Determine the (x, y) coordinate at the center of the cell enclosing the given text.  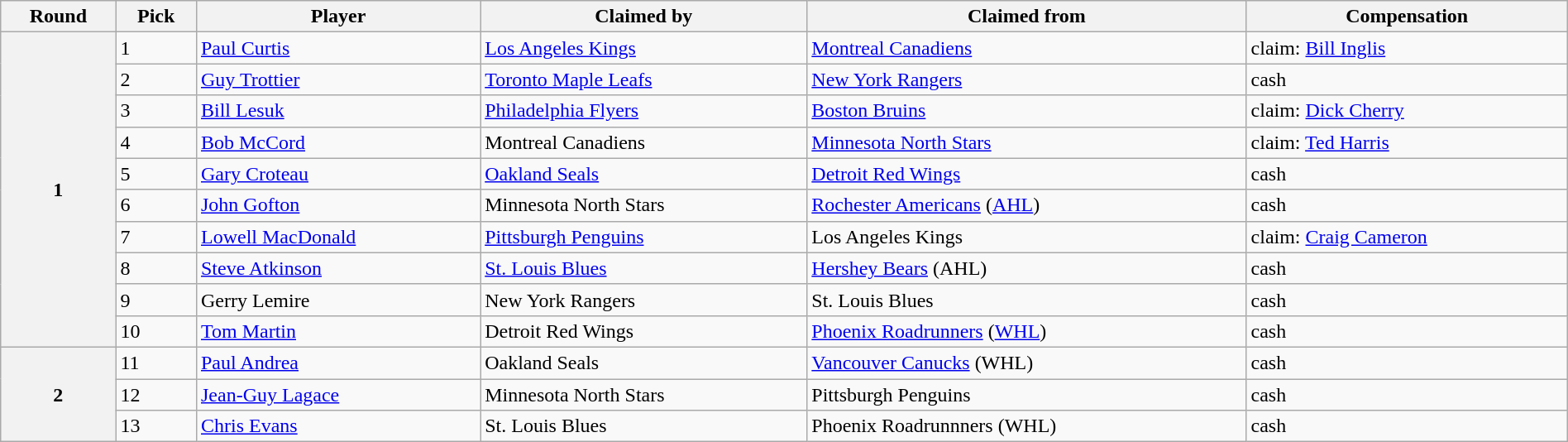
Claimed from (1027, 17)
4 (156, 142)
Philadelphia Flyers (643, 111)
Vancouver Canucks (WHL) (1027, 363)
10 (156, 331)
Jean-Guy Lagace (337, 395)
Hershey Bears (AHL) (1027, 268)
9 (156, 300)
3 (156, 111)
Paul Curtis (337, 48)
Guy Trottier (337, 79)
Boston Bruins (1027, 111)
Toronto Maple Leafs (643, 79)
claim: Craig Cameron (1407, 237)
Pick (156, 17)
Rochester Americans (AHL) (1027, 205)
Phoenix Roadrunnners (WHL) (1027, 426)
Gerry Lemire (337, 300)
Bob McCord (337, 142)
Claimed by (643, 17)
Tom Martin (337, 331)
6 (156, 205)
13 (156, 426)
Bill Lesuk (337, 111)
claim: Bill Inglis (1407, 48)
8 (156, 268)
Gary Croteau (337, 174)
claim: Dick Cherry (1407, 111)
Compensation (1407, 17)
7 (156, 237)
12 (156, 395)
11 (156, 363)
Phoenix Roadrunners (WHL) (1027, 331)
claim: Ted Harris (1407, 142)
Paul Andrea (337, 363)
Steve Atkinson (337, 268)
John Gofton (337, 205)
Round (58, 17)
Player (337, 17)
Lowell MacDonald (337, 237)
5 (156, 174)
Chris Evans (337, 426)
